Return [x, y] of the center of cell containing provided text 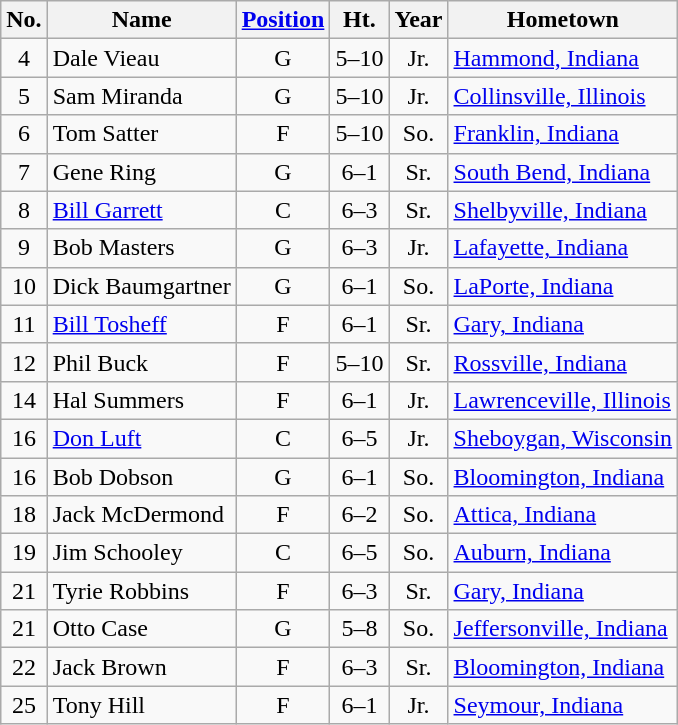
10 [24, 286]
Hal Summers [142, 400]
Don Luft [142, 438]
Auburn, Indiana [563, 553]
8 [24, 210]
6–2 [360, 515]
Phil Buck [142, 362]
19 [24, 553]
Otto Case [142, 629]
5–8 [360, 629]
Name [142, 20]
Tony Hill [142, 705]
Sheboygan, Wisconsin [563, 438]
Jack McDermond [142, 515]
22 [24, 667]
Collinsville, Illinois [563, 96]
12 [24, 362]
Jack Brown [142, 667]
Shelbyville, Indiana [563, 210]
Hammond, Indiana [563, 58]
South Bend, Indiana [563, 172]
Bill Tosheff [142, 324]
Lafayette, Indiana [563, 248]
9 [24, 248]
14 [24, 400]
11 [24, 324]
Hometown [563, 20]
Dale Vieau [142, 58]
4 [24, 58]
25 [24, 705]
Ht. [360, 20]
Bob Dobson [142, 477]
Tom Satter [142, 134]
Position [283, 20]
5 [24, 96]
Lawrenceville, Illinois [563, 400]
18 [24, 515]
Bob Masters [142, 248]
Rossville, Indiana [563, 362]
Attica, Indiana [563, 515]
7 [24, 172]
LaPorte, Indiana [563, 286]
6 [24, 134]
Sam Miranda [142, 96]
Bill Garrett [142, 210]
Jim Schooley [142, 553]
Franklin, Indiana [563, 134]
Tyrie Robbins [142, 591]
No. [24, 20]
Year [418, 20]
Jeffersonville, Indiana [563, 629]
Seymour, Indiana [563, 705]
Gene Ring [142, 172]
Dick Baumgartner [142, 286]
